Output the (x, y) coordinate of the center of the cell containing the given text.  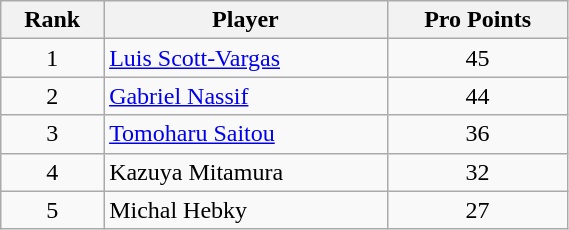
2 (52, 96)
32 (478, 172)
45 (478, 58)
Player (246, 20)
Pro Points (478, 20)
Rank (52, 20)
Kazuya Mitamura (246, 172)
Tomoharu Saitou (246, 134)
Michal Hebky (246, 210)
Gabriel Nassif (246, 96)
Luis Scott-Vargas (246, 58)
27 (478, 210)
36 (478, 134)
5 (52, 210)
4 (52, 172)
44 (478, 96)
3 (52, 134)
1 (52, 58)
